Find where the given text appears and provide that cell's center as [x, y] coordinate. 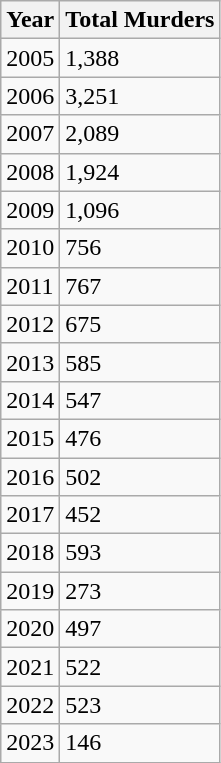
2010 [30, 248]
547 [140, 400]
476 [140, 438]
2011 [30, 286]
2008 [30, 172]
767 [140, 286]
756 [140, 248]
2019 [30, 591]
522 [140, 667]
2013 [30, 362]
2,089 [140, 134]
1,096 [140, 210]
2022 [30, 705]
1,388 [140, 58]
593 [140, 553]
2020 [30, 629]
2016 [30, 477]
146 [140, 743]
Year [30, 20]
585 [140, 362]
502 [140, 477]
2021 [30, 667]
2006 [30, 96]
273 [140, 591]
523 [140, 705]
2018 [30, 553]
2023 [30, 743]
2014 [30, 400]
2015 [30, 438]
2007 [30, 134]
675 [140, 324]
497 [140, 629]
Total Murders [140, 20]
2017 [30, 515]
3,251 [140, 96]
452 [140, 515]
1,924 [140, 172]
2009 [30, 210]
2005 [30, 58]
2012 [30, 324]
